Capture the cell that displays the provided text and extract its [X, Y] central coordinate. 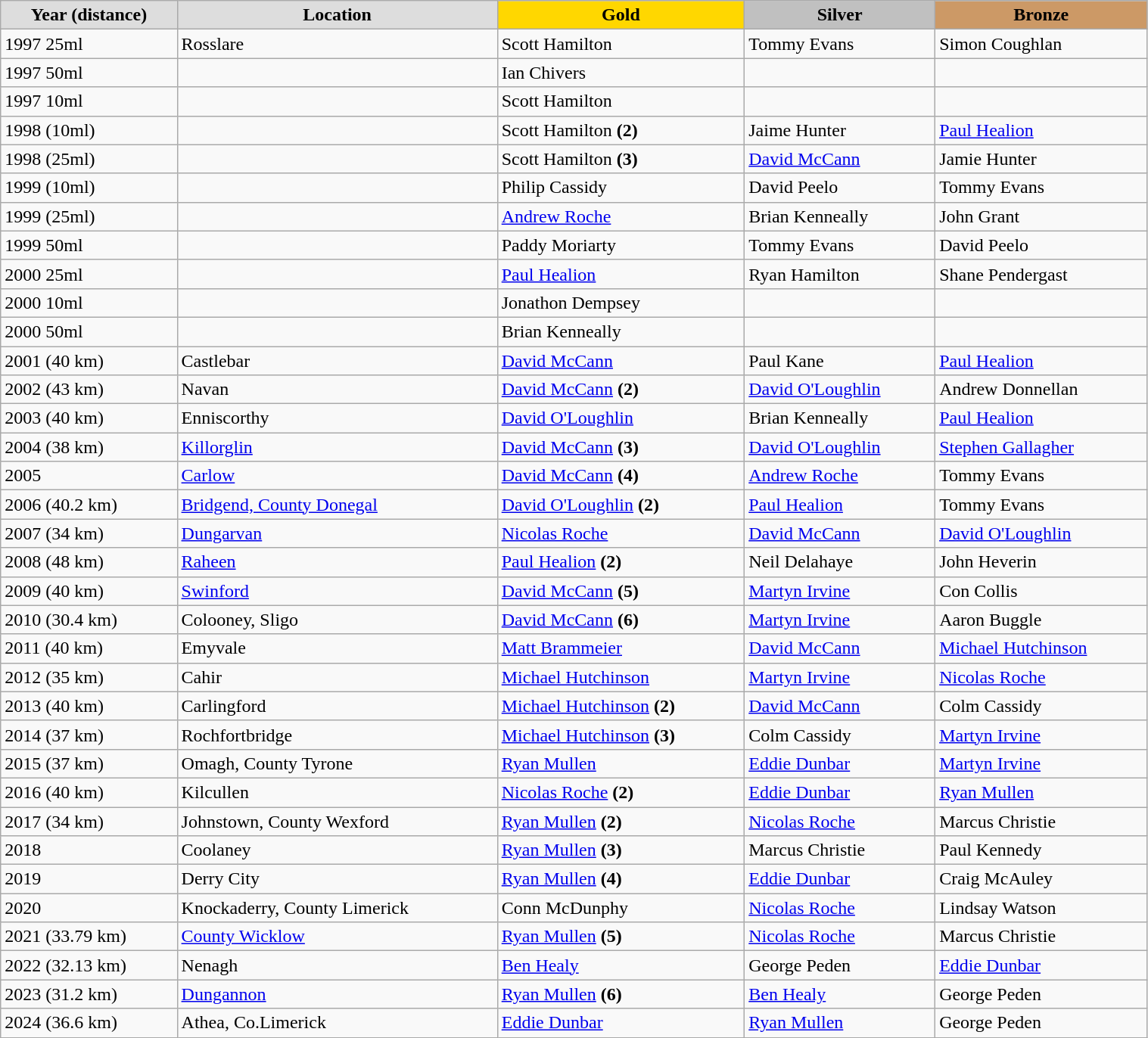
Swinford [338, 591]
Year (distance) [89, 15]
Paul Kane [840, 361]
2018 [89, 850]
Carlingford [338, 706]
2024 (36.6 km) [89, 1023]
Coolaney [338, 850]
2000 50ml [89, 331]
1997 50ml [89, 73]
2017 (34 km) [89, 821]
Knockaderry, County Limerick [338, 908]
1998 (10ml) [89, 130]
Ian Chivers [621, 73]
Rochfortbridge [338, 735]
David McCann (3) [621, 447]
Conn McDunphy [621, 908]
2013 (40 km) [89, 706]
Ryan Mullen (5) [621, 937]
Kilcullen [338, 792]
2020 [89, 908]
2000 10ml [89, 303]
Omagh, County Tyrone [338, 763]
Philip Cassidy [621, 188]
Silver [840, 15]
2007 (34 km) [89, 533]
Con Collis [1041, 591]
Simon Coughlan [1041, 44]
2023 (31.2 km) [89, 994]
Rosslare [338, 44]
John Grant [1041, 216]
Jaime Hunter [840, 130]
Bridgend, County Donegal [338, 505]
David McCann (6) [621, 620]
David O'Loughlin (2) [621, 505]
2011 (40 km) [89, 648]
Craig McAuley [1041, 879]
2022 (32.13 km) [89, 965]
Derry City [338, 879]
Enniscorthy [338, 418]
Scott Hamilton (3) [621, 159]
2003 (40 km) [89, 418]
Cahir [338, 677]
Jonathon Dempsey [621, 303]
Bronze [1041, 15]
Ryan Mullen (2) [621, 821]
2009 (40 km) [89, 591]
1998 (25ml) [89, 159]
Colooney, Sligo [338, 620]
Shane Pendergast [1041, 274]
Nenagh [338, 965]
Michael Hutchinson (2) [621, 706]
Athea, Co.Limerick [338, 1023]
2000 25ml [89, 274]
Andrew Donnellan [1041, 390]
1997 10ml [89, 101]
Carlow [338, 476]
1999 (25ml) [89, 216]
2006 (40.2 km) [89, 505]
Emyvale [338, 648]
Ryan Mullen (6) [621, 994]
2004 (38 km) [89, 447]
Stephen Gallagher [1041, 447]
Navan [338, 390]
2015 (37 km) [89, 763]
Michael Hutchinson (3) [621, 735]
Castlebar [338, 361]
2021 (33.79 km) [89, 937]
2019 [89, 879]
David McCann (5) [621, 591]
1999 50ml [89, 245]
Jamie Hunter [1041, 159]
2016 (40 km) [89, 792]
Gold [621, 15]
Raheen [338, 562]
2008 (48 km) [89, 562]
John Heverin [1041, 562]
Matt Brammeier [621, 648]
Neil Delahaye [840, 562]
Killorglin [338, 447]
Paddy Moriarty [621, 245]
County Wicklow [338, 937]
Ryan Mullen (3) [621, 850]
1997 25ml [89, 44]
Johnstown, County Wexford [338, 821]
2014 (37 km) [89, 735]
Ryan Hamilton [840, 274]
2010 (30.4 km) [89, 620]
Aaron Buggle [1041, 620]
Paul Kennedy [1041, 850]
Dungannon [338, 994]
1999 (10ml) [89, 188]
2001 (40 km) [89, 361]
2012 (35 km) [89, 677]
Scott Hamilton (2) [621, 130]
Dungarvan [338, 533]
Nicolas Roche (2) [621, 792]
Ryan Mullen (4) [621, 879]
Paul Healion (2) [621, 562]
David McCann (4) [621, 476]
Location [338, 15]
Lindsay Watson [1041, 908]
David McCann (2) [621, 390]
2005 [89, 476]
2002 (43 km) [89, 390]
